For the text-containing cell, return its midpoint in [x, y] coordinate format. 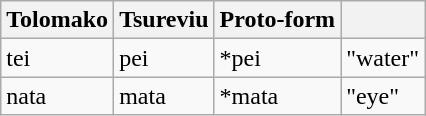
nata [58, 96]
*pei [278, 58]
"eye" [383, 96]
Tolomako [58, 20]
mata [164, 96]
"water" [383, 58]
*mata [278, 96]
tei [58, 58]
pei [164, 58]
Tsureviu [164, 20]
Proto-form [278, 20]
